Find where the given text appears and provide that cell's center as (x, y) coordinate. 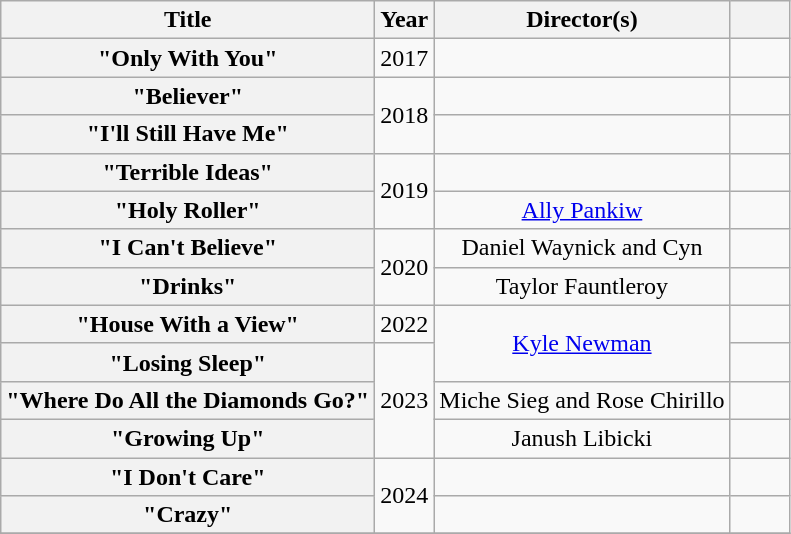
"Terrible Ideas" (188, 172)
2022 (404, 324)
Janush Libicki (582, 438)
Miche Sieg and Rose Chirillo (582, 400)
"Growing Up" (188, 438)
"Drinks" (188, 286)
"Believer" (188, 96)
Ally Pankiw (582, 210)
"I Can't Believe" (188, 248)
"House With a View" (188, 324)
2017 (404, 58)
2020 (404, 267)
Kyle Newman (582, 343)
2024 (404, 496)
Year (404, 20)
2023 (404, 400)
Title (188, 20)
"Crazy" (188, 515)
Daniel Waynick and Cyn (582, 248)
2018 (404, 115)
2019 (404, 191)
"Where Do All the Diamonds Go?" (188, 400)
"I'll Still Have Me" (188, 134)
"Only With You" (188, 58)
Taylor Fauntleroy (582, 286)
"I Don't Care" (188, 477)
"Losing Sleep" (188, 362)
Director(s) (582, 20)
"Holy Roller" (188, 210)
